Identify which cell holds the provided text, then report its (X, Y) central coordinate. 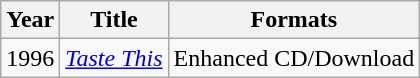
Formats (294, 20)
1996 (30, 58)
Taste This (114, 58)
Enhanced CD/Download (294, 58)
Title (114, 20)
Year (30, 20)
